Locate the cell with the specified text and output its (X, Y) center coordinate. 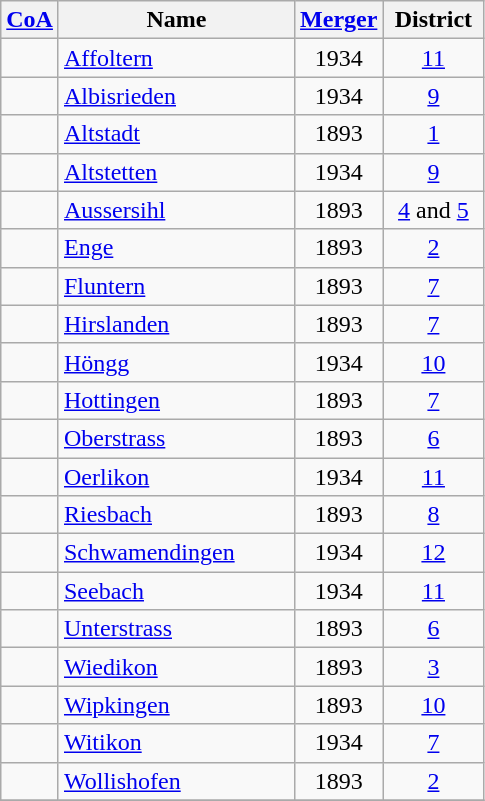
4 and 5 (434, 210)
Albisrieden (176, 96)
Wollishofen (176, 781)
Höngg (176, 362)
Hottingen (176, 400)
Altstetten (176, 172)
Schwamendingen (176, 553)
Fluntern (176, 286)
Wipkingen (176, 705)
Riesbach (176, 515)
Name (176, 20)
Oerlikon (176, 477)
Affoltern (176, 58)
District (434, 20)
3 (434, 667)
Oberstrass (176, 438)
Hirslanden (176, 324)
Merger (339, 20)
12 (434, 553)
Enge (176, 248)
Wiedikon (176, 667)
Altstadt (176, 134)
8 (434, 515)
Aussersihl (176, 210)
CoA (30, 20)
Witikon (176, 743)
Seebach (176, 591)
Unterstrass (176, 629)
1 (434, 134)
